From the cell containing the given text, extract its center point as [X, Y] coordinate. 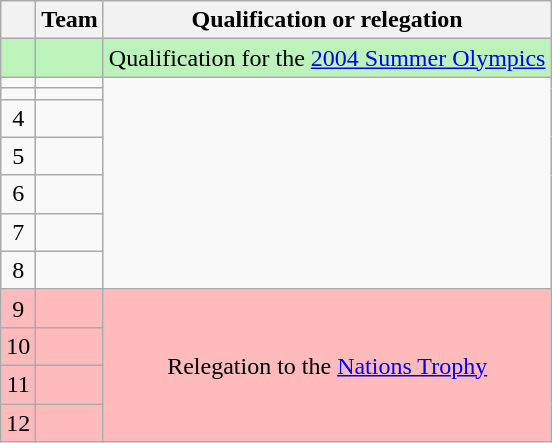
Team [70, 20]
Qualification or relegation [327, 20]
6 [18, 194]
10 [18, 346]
Relegation to the Nations Trophy [327, 365]
4 [18, 118]
11 [18, 384]
7 [18, 232]
5 [18, 156]
12 [18, 423]
8 [18, 270]
9 [18, 308]
Qualification for the 2004 Summer Olympics [327, 58]
